Locate the cell with the specified text and output its [X, Y] center coordinate. 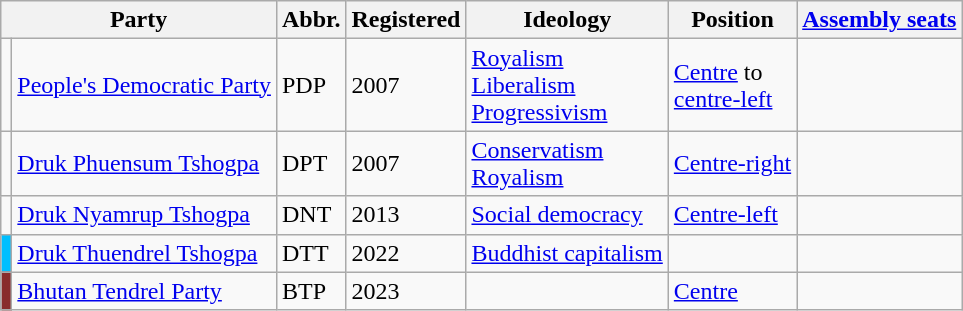
RoyalismLiberalismProgressivism [567, 85]
Druk Thuendrel Tshogpa [144, 253]
BTP [311, 291]
Druk Nyamrup Tshogpa [144, 215]
2022 [406, 253]
Centre-left [732, 215]
Druk Phuensum Tshogpa [144, 164]
Social democracy [567, 215]
People's Democratic Party [144, 85]
ConservatismRoyalism [567, 164]
DPT [311, 164]
PDP [311, 85]
Centre tocentre-left [732, 85]
Registered [406, 20]
Centre-right [732, 164]
DNT [311, 215]
Ideology [567, 20]
2013 [406, 215]
Abbr. [311, 20]
Bhutan Tendrel Party [144, 291]
DTT [311, 253]
Party [139, 20]
Centre [732, 291]
2023 [406, 291]
Position [732, 20]
Assembly seats [880, 20]
Buddhist capitalism [567, 253]
